For the text-containing cell, return its midpoint in [X, Y] coordinate format. 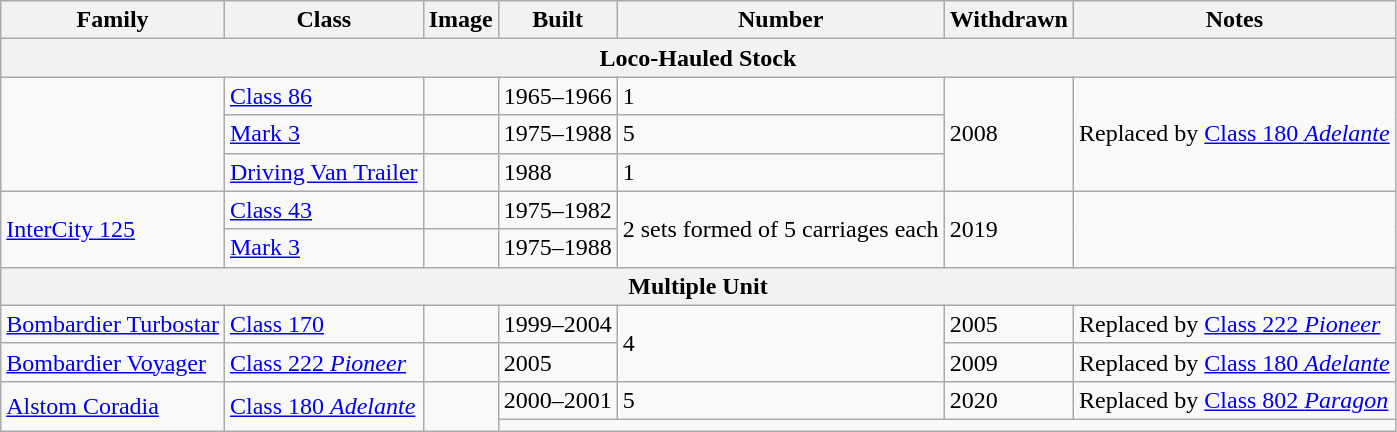
2020 [1008, 400]
2 sets formed of 5 carriages each [780, 229]
1975–1982 [558, 210]
Class 222 Pioneer [324, 362]
Image [460, 20]
Class 180 Adelante [324, 406]
Class 86 [324, 96]
Family [113, 20]
Replaced by Class 802 Paragon [1234, 400]
4 [780, 343]
2019 [1008, 229]
Class [324, 20]
Bombardier Voyager [113, 362]
Withdrawn [1008, 20]
Replaced by Class 222 Pioneer [1234, 324]
1965–1966 [558, 96]
Notes [1234, 20]
Multiple Unit [698, 286]
Alstom Coradia [113, 406]
1999–2004 [558, 324]
Driving Van Trailer [324, 172]
Class 43 [324, 210]
1988 [558, 172]
Class 170 [324, 324]
2000–2001 [558, 400]
2008 [1008, 134]
Built [558, 20]
Number [780, 20]
InterCity 125 [113, 229]
2009 [1008, 362]
Loco-Hauled Stock [698, 58]
Bombardier Turbostar [113, 324]
